Locate the cell with the specified text and output its (x, y) center coordinate. 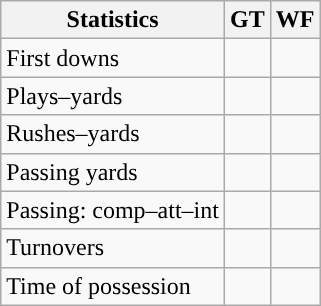
Plays–yards (113, 96)
First downs (113, 58)
Rushes–yards (113, 134)
Statistics (113, 20)
Turnovers (113, 248)
Passing yards (113, 172)
WF (295, 20)
Time of possession (113, 286)
GT (247, 20)
Passing: comp–att–int (113, 210)
